Identify which cell holds the provided text, then report its [X, Y] central coordinate. 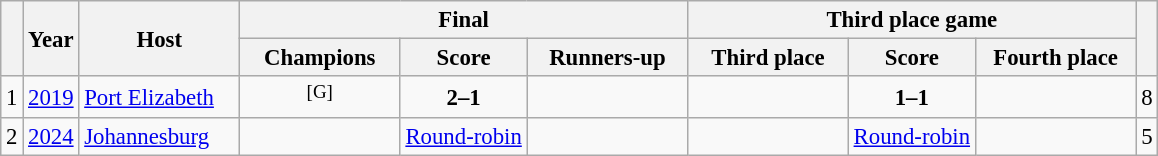
Third place [768, 58]
Fourth place [1056, 58]
Host [160, 38]
2 [12, 137]
Third place game [912, 20]
Year [51, 38]
8 [1147, 97]
[G] [320, 97]
Johannesburg [160, 137]
1–1 [912, 97]
5 [1147, 137]
Port Elizabeth [160, 97]
1 [12, 97]
2024 [51, 137]
Runners-up [608, 58]
Final [463, 20]
2019 [51, 97]
Champions [320, 58]
2–1 [464, 97]
